Determine the [X, Y] coordinate at the center of the cell enclosing the given text.  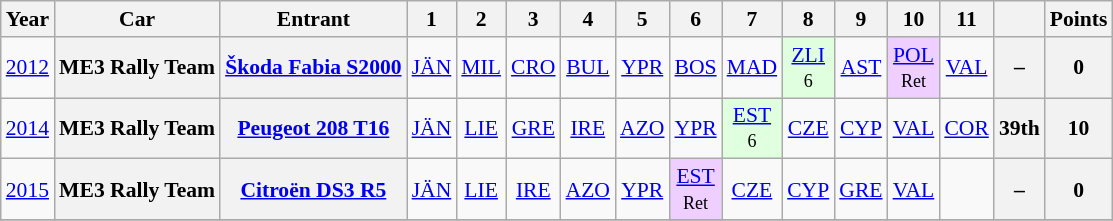
MAD [752, 68]
Points [1079, 19]
2014 [28, 128]
MIL [481, 68]
Car [137, 19]
2 [481, 19]
EST6 [752, 128]
6 [696, 19]
9 [860, 19]
Peugeot 208 T16 [313, 128]
7 [752, 19]
COR [966, 128]
2015 [28, 190]
11 [966, 19]
8 [808, 19]
39th [1020, 128]
2012 [28, 68]
BUL [588, 68]
CRO [534, 68]
Entrant [313, 19]
Citroën DS3 R5 [313, 190]
Škoda Fabia S2000 [313, 68]
BOS [696, 68]
ZLI6 [808, 68]
AST [860, 68]
5 [642, 19]
Year [28, 19]
ESTRet [696, 190]
3 [534, 19]
POLRet [914, 68]
4 [588, 19]
1 [432, 19]
